Capture the cell that displays the provided text and extract its (X, Y) central coordinate. 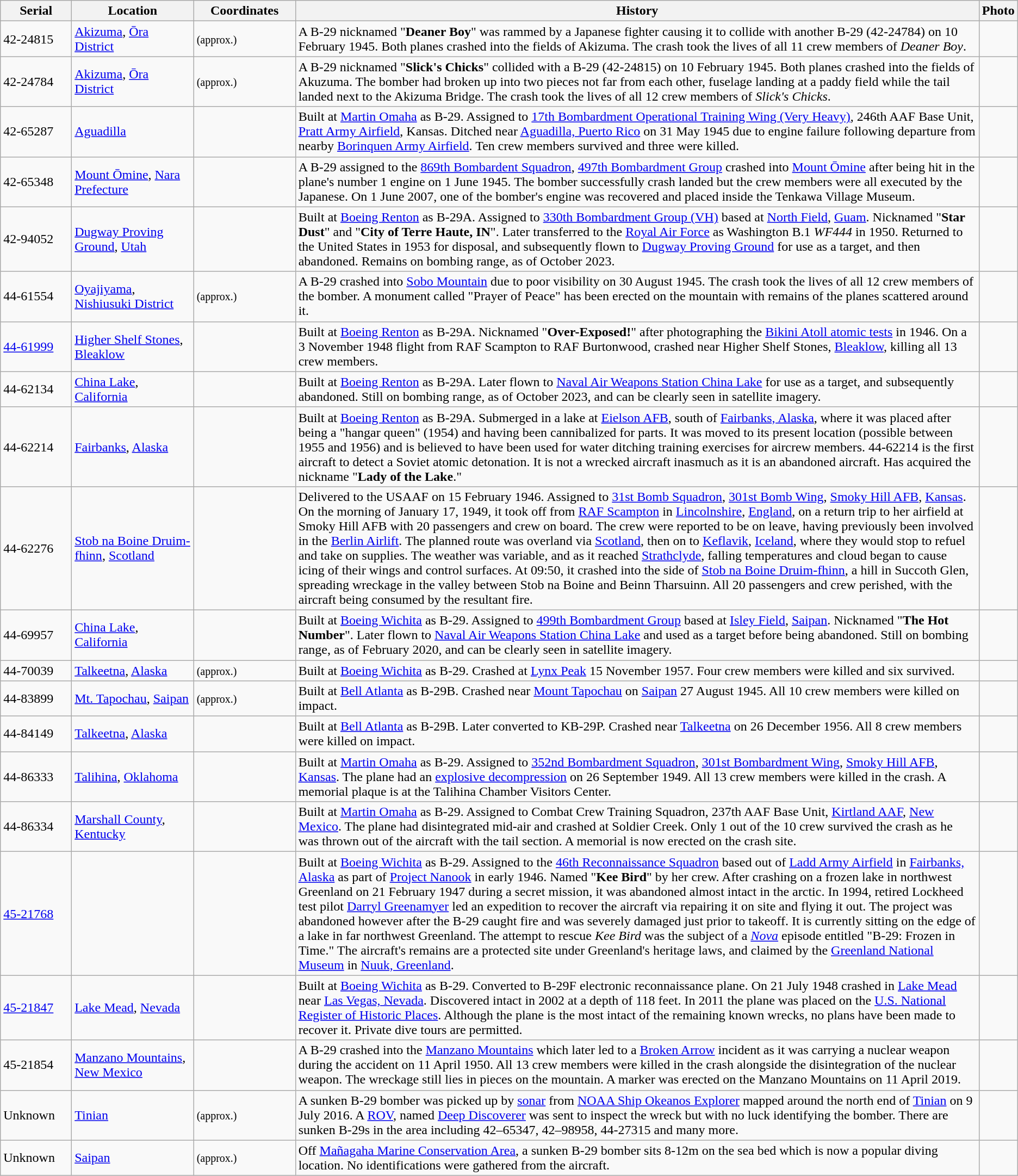
Oyajiyama, Nishiusuki District (133, 296)
42-24784 (36, 82)
Serial (36, 11)
Stob na Boine Druim-fhinn, Scotland (133, 548)
44-83899 (36, 698)
Talihina, Oklahoma (133, 777)
Mt. Tapochau, Saipan (133, 698)
44-70039 (36, 671)
45-21768 (36, 914)
Built at Boeing Wichita as B-29. Crashed at Lynx Peak 15 November 1957. Four crew members were killed and six survived. (637, 671)
Photo (998, 11)
45-21854 (36, 1065)
Location (133, 11)
Marshall County, Kentucky (133, 827)
42-65287 (36, 132)
History (637, 11)
42-24815 (36, 39)
Fairbanks, Alaska (133, 447)
Saipan (133, 1158)
44-62214 (36, 447)
Dugway Proving Ground, Utah (133, 239)
44-62134 (36, 389)
45-21847 (36, 1007)
42-94052 (36, 239)
44-69957 (36, 635)
42-65348 (36, 182)
Higher Shelf Stones, Bleaklow (133, 346)
44-61554 (36, 296)
Aguadilla (133, 132)
Built at Bell Atlanta as B-29B. Crashed near Mount Tapochau on Saipan 27 August 1945. All 10 crew members were killed on impact. (637, 698)
Mount Ōmine, Nara Prefecture (133, 182)
44-61999 (36, 346)
44-84149 (36, 734)
44-62276 (36, 548)
Manzano Mountains, New Mexico (133, 1065)
44-86334 (36, 827)
Lake Mead, Nevada (133, 1007)
44-86333 (36, 777)
Built at Bell Atlanta as B-29B. Later converted to KB-29P. Crashed near Talkeetna on 26 December 1956. All 8 crew members were killed on impact. (637, 734)
Coordinates (245, 11)
Tinian (133, 1115)
